Provide the [x, y] coordinate of the cell's center where the given text is located.  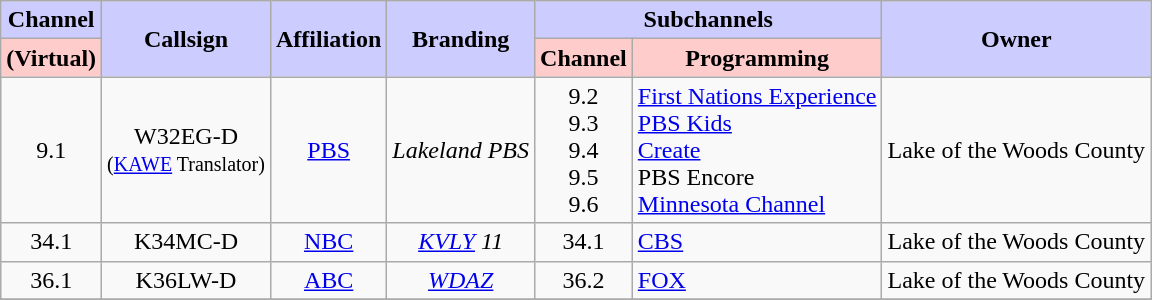
Branding [461, 39]
9.29.39.49.59.6 [584, 150]
Subchannels [708, 20]
FOX [757, 280]
K36LW-D [186, 280]
K34MC-D [186, 242]
W32EG-D(KAWE Translator) [186, 150]
9.1 [52, 150]
NBC [328, 242]
CBS [757, 242]
PBS [328, 150]
ABC [328, 280]
Affiliation [328, 39]
Owner [1016, 39]
Programming [757, 58]
36.1 [52, 280]
First Nations ExperiencePBS KidsCreatePBS EncoreMinnesota Channel [757, 150]
36.2 [584, 280]
WDAZ [461, 280]
Callsign [186, 39]
KVLY 11 [461, 242]
(Virtual) [52, 58]
Lakeland PBS [461, 150]
